Identify which cell holds the provided text, then report its [X, Y] central coordinate. 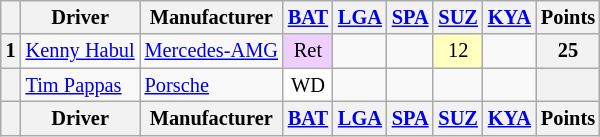
12 [458, 51]
WD [308, 85]
Ret [308, 51]
Kenny Habul [80, 51]
25 [568, 51]
1 [11, 51]
Tim Pappas [80, 85]
Porsche [212, 85]
Mercedes-AMG [212, 51]
